Pinpoint the cell where the given text exists, returning its [x, y] midpoint coordinate. 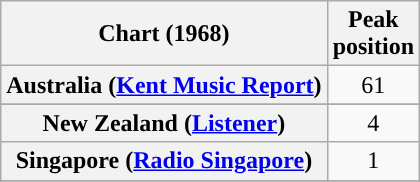
Australia (Kent Music Report) [164, 85]
Peakposition [373, 34]
61 [373, 85]
New Zealand (Listener) [164, 123]
4 [373, 123]
Singapore (Radio Singapore) [164, 161]
Chart (1968) [164, 34]
1 [373, 161]
